Find where the given text appears and provide that cell's center as (X, Y) coordinate. 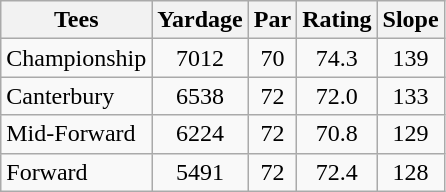
Canterbury (76, 96)
Rating (337, 20)
70.8 (337, 134)
5491 (200, 172)
Forward (76, 172)
7012 (200, 58)
Tees (76, 20)
Championship (76, 58)
74.3 (337, 58)
Mid-Forward (76, 134)
129 (410, 134)
72.4 (337, 172)
Par (272, 20)
Yardage (200, 20)
72.0 (337, 96)
6224 (200, 134)
70 (272, 58)
139 (410, 58)
6538 (200, 96)
Slope (410, 20)
128 (410, 172)
133 (410, 96)
